Return (x, y) of the center of cell containing provided text 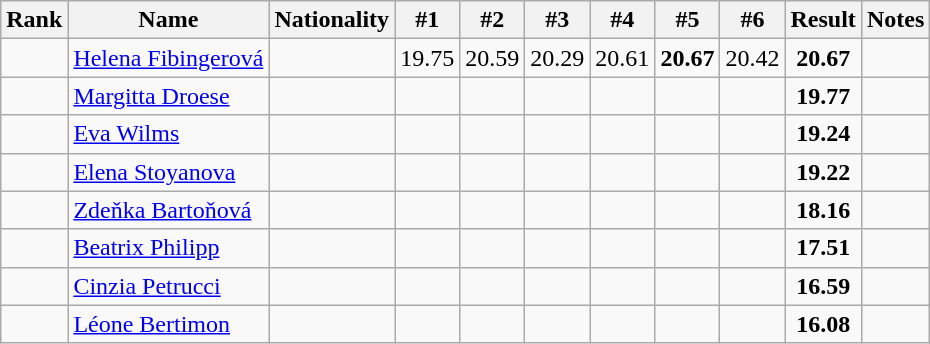
#3 (558, 20)
20.61 (622, 58)
16.59 (823, 286)
19.77 (823, 96)
Elena Stoyanova (168, 172)
Beatrix Philipp (168, 248)
#2 (492, 20)
19.75 (428, 58)
20.42 (752, 58)
Léone Bertimon (168, 324)
#5 (688, 20)
#6 (752, 20)
Helena Fibingerová (168, 58)
19.24 (823, 134)
Eva Wilms (168, 134)
Zdeňka Bartoňová (168, 210)
16.08 (823, 324)
Rank (34, 20)
Name (168, 20)
20.29 (558, 58)
20.59 (492, 58)
#1 (428, 20)
17.51 (823, 248)
18.16 (823, 210)
Notes (895, 20)
19.22 (823, 172)
Margitta Droese (168, 96)
Result (823, 20)
Nationality (332, 20)
#4 (622, 20)
Cinzia Petrucci (168, 286)
